Return [x, y] of the center of cell containing provided text 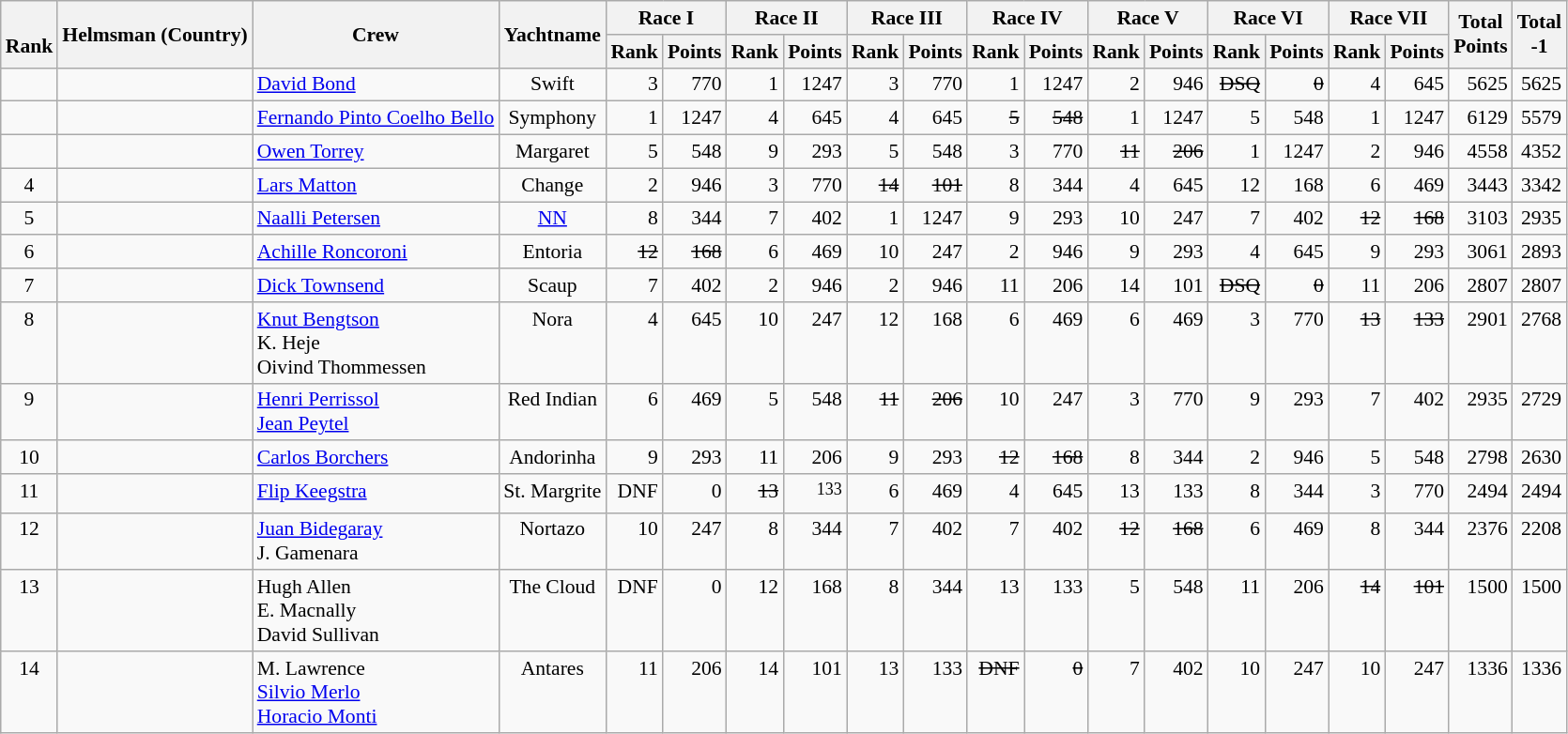
3443 [1481, 185]
David Bond [376, 84]
3103 [1481, 219]
Naalli Petersen [376, 219]
Nortazo [552, 541]
Henri Perrissol Jean Peytel [376, 411]
3061 [1481, 252]
Dick Townsend [376, 285]
M. Lawrence Silvio Merlo Horacio Monti [376, 693]
2376 [1481, 541]
Entoria [552, 252]
Total-1 [1540, 34]
Red Indian [552, 411]
2729 [1540, 411]
TotalPoints [1481, 34]
Juan Bidegaray J. Gamenara [376, 541]
Hugh Allen E. Macnally David Sullivan [376, 612]
Race V [1147, 18]
Achille Roncoroni [376, 252]
2798 [1481, 458]
2901 [1481, 344]
Race III [907, 18]
2208 [1540, 541]
Andorinha [552, 458]
2768 [1540, 344]
Race VI [1268, 18]
Symphony [552, 118]
Flip Keegstra [376, 494]
Crew [376, 34]
Nora [552, 344]
Change [552, 185]
Knut Bengtson K. Heje Oivind Thommessen [376, 344]
Race VII [1389, 18]
Scaup [552, 285]
Yachtname [552, 34]
Antares [552, 693]
2630 [1540, 458]
Lars Matton [376, 185]
Fernando Pinto Coelho Bello [376, 118]
Race IV [1027, 18]
4352 [1540, 152]
Helmsman (Country) [154, 34]
Swift [552, 84]
The Cloud [552, 612]
NN [552, 219]
Carlos Borchers [376, 458]
Owen Torrey [376, 152]
Race I [666, 18]
6129 [1481, 118]
Race II [787, 18]
3342 [1540, 185]
4558 [1481, 152]
St. Margrite [552, 494]
5579 [1540, 118]
2893 [1540, 252]
Margaret [552, 152]
